Find where the given text appears and provide that cell's center as [X, Y] coordinate. 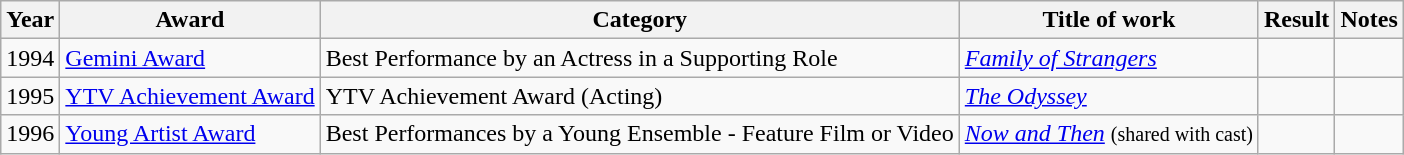
1996 [30, 134]
Award [190, 20]
Title of work [1108, 20]
Gemini Award [190, 58]
Now and Then (shared with cast) [1108, 134]
Category [640, 20]
1995 [30, 96]
Best Performance by an Actress in a Supporting Role [640, 58]
Best Performances by a Young Ensemble - Feature Film or Video [640, 134]
Result [1296, 20]
Family of Strangers [1108, 58]
Young Artist Award [190, 134]
Year [30, 20]
YTV Achievement Award (Acting) [640, 96]
1994 [30, 58]
YTV Achievement Award [190, 96]
Notes [1369, 20]
The Odyssey [1108, 96]
